Locate the cell with the specified text and output its (X, Y) center coordinate. 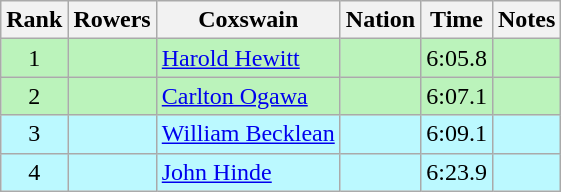
Time (457, 20)
Nation (380, 20)
1 (34, 58)
Rowers (112, 20)
4 (34, 172)
Coxswain (248, 20)
Harold Hewitt (248, 58)
6:23.9 (457, 172)
2 (34, 96)
John Hinde (248, 172)
3 (34, 134)
William Becklean (248, 134)
6:07.1 (457, 96)
6:09.1 (457, 134)
Carlton Ogawa (248, 96)
Rank (34, 20)
Notes (526, 20)
6:05.8 (457, 58)
